From the cell containing the given text, extract its center point as [X, Y] coordinate. 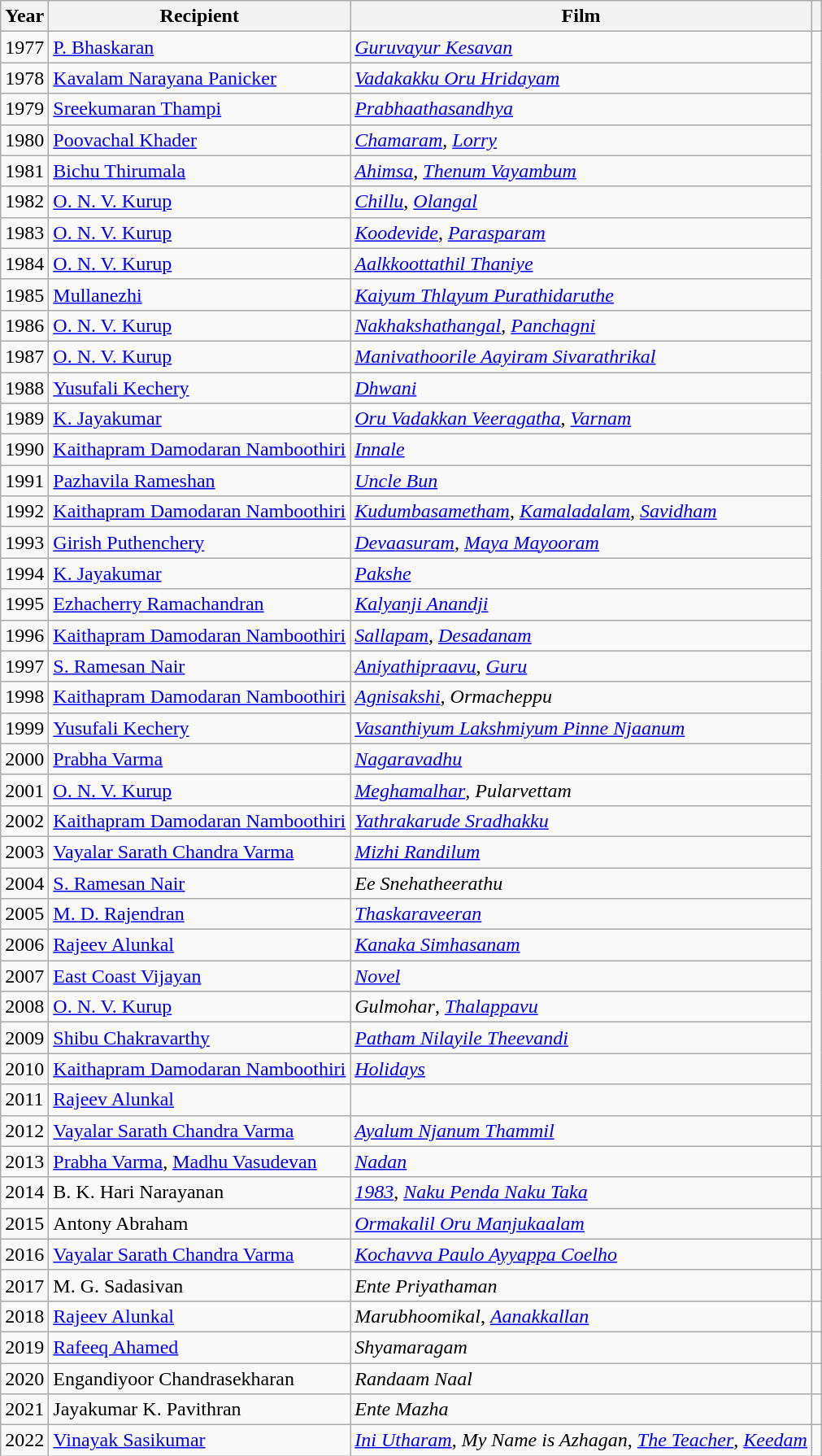
Bichu Thirumala [200, 171]
1996 [24, 635]
1990 [24, 450]
2010 [24, 1069]
1991 [24, 481]
1989 [24, 419]
Kaiyum Thlayum Purathidaruthe [581, 294]
Nakhakshathangal, Panchagni [581, 325]
Yathrakarude Sradhakku [581, 821]
1981 [24, 171]
P. Bhaskaran [200, 47]
2004 [24, 883]
Manivathoorile Aayiram Sivarathrikal [581, 356]
2014 [24, 1192]
1995 [24, 604]
1978 [24, 78]
2021 [24, 1410]
Innale [581, 450]
Antony Abraham [200, 1223]
1979 [24, 109]
Holidays [581, 1069]
2001 [24, 790]
Novel [581, 976]
1984 [24, 264]
Kudumbasametham, Kamaladalam, Savidham [581, 512]
Koodevide, Parasparam [581, 233]
Ayalum Njanum Thammil [581, 1131]
2005 [24, 914]
Girish Puthenchery [200, 543]
2015 [24, 1223]
Prabha Varma [200, 759]
2018 [24, 1316]
Randaam Naal [581, 1379]
1983 [24, 233]
East Coast Vijayan [200, 976]
1986 [24, 325]
Ente Priyathaman [581, 1285]
Pazhavila Rameshan [200, 481]
1983, Naku Penda Naku Taka [581, 1192]
2009 [24, 1038]
1994 [24, 573]
Prabha Varma, Madhu Vasudevan [200, 1162]
Chamaram, Lorry [581, 140]
2013 [24, 1162]
1993 [24, 543]
Guruvayur Kesavan [581, 47]
1988 [24, 388]
Vasanthiyum Lakshmiyum Pinne Njaanum [581, 728]
Patham Nilayile Theevandi [581, 1038]
Vinayak Sasikumar [200, 1441]
1980 [24, 140]
Sreekumaran Thampi [200, 109]
Ormakalil Oru Manjukaalam [581, 1223]
Aniyathipraavu, Guru [581, 666]
Rafeeq Ahamed [200, 1347]
2012 [24, 1131]
Aalkkoottathil Thaniye [581, 264]
Poovachal Khader [200, 140]
Dhwani [581, 388]
Devaasuram, Maya Mayooram [581, 543]
1987 [24, 356]
2019 [24, 1347]
Mizhi Randilum [581, 852]
Kochavva Paulo Ayyappa Coelho [581, 1254]
Thaskaraveeran [581, 914]
Vadakakku Oru Hridayam [581, 78]
Ezhacherry Ramachandran [200, 604]
Gulmohar, Thalappavu [581, 1007]
Uncle Bun [581, 481]
2006 [24, 945]
2002 [24, 821]
Engandiyoor Chandrasekharan [200, 1379]
Agnisakshi, Ormacheppu [581, 697]
Ini Utharam, My Name is Azhagan, The Teacher, Keedam [581, 1441]
Mullanezhi [200, 294]
2008 [24, 1007]
2000 [24, 759]
Kanaka Simhasanam [581, 945]
B. K. Hari Narayanan [200, 1192]
1998 [24, 697]
Meghamalhar, Pularvettam [581, 790]
Nadan [581, 1162]
M. G. Sadasivan [200, 1285]
Oru Vadakkan Veeragatha, Varnam [581, 419]
Kalyanji Anandji [581, 604]
Shyamaragam [581, 1347]
Chillu, Olangal [581, 202]
Kavalam Narayana Panicker [200, 78]
2022 [24, 1441]
Year [24, 16]
2020 [24, 1379]
1982 [24, 202]
Shibu Chakravarthy [200, 1038]
1997 [24, 666]
1992 [24, 512]
Nagaravadhu [581, 759]
2017 [24, 1285]
Sallapam, Desadanam [581, 635]
1985 [24, 294]
2011 [24, 1100]
Ente Mazha [581, 1410]
2007 [24, 976]
2016 [24, 1254]
2003 [24, 852]
Prabhaathasandhya [581, 109]
Jayakumar K. Pavithran [200, 1410]
Pakshe [581, 573]
1977 [24, 47]
Ee Snehatheerathu [581, 883]
Recipient [200, 16]
M. D. Rajendran [200, 914]
Ahimsa, Thenum Vayambum [581, 171]
Marubhoomikal, Aanakkallan [581, 1316]
1999 [24, 728]
Film [581, 16]
